Locate the cell with the specified text and output its [x, y] center coordinate. 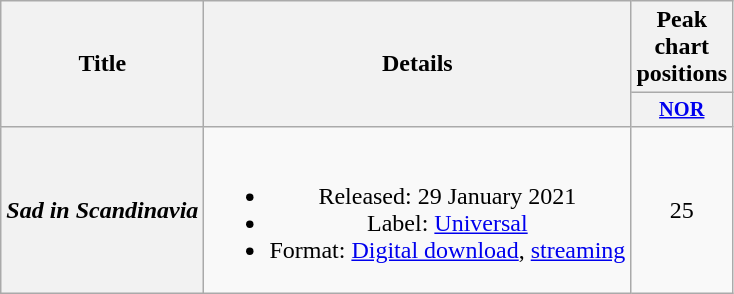
25 [682, 210]
Title [102, 64]
Details [418, 64]
NOR [682, 110]
Peak chart positions [682, 47]
Sad in Scandinavia [102, 210]
Released: 29 January 2021Label: UniversalFormat: Digital download, streaming [418, 210]
